Determine the [x, y] coordinate at the center of the cell enclosing the given text.  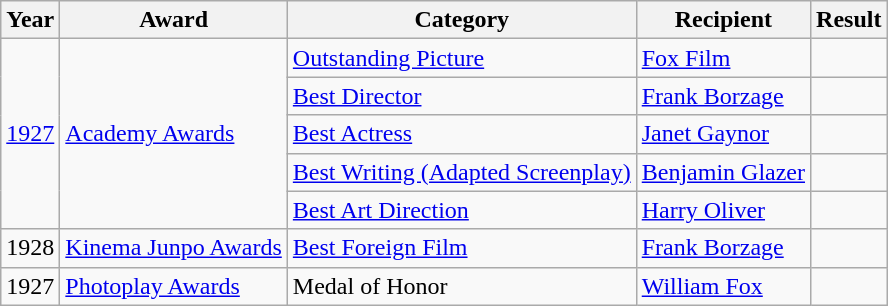
Best Foreign Film [462, 248]
Award [174, 20]
Fox Film [723, 58]
Best Actress [462, 134]
Recipient [723, 20]
Best Art Direction [462, 210]
Academy Awards [174, 134]
Best Director [462, 96]
Kinema Junpo Awards [174, 248]
Benjamin Glazer [723, 172]
Outstanding Picture [462, 58]
Janet Gaynor [723, 134]
Best Writing (Adapted Screenplay) [462, 172]
Medal of Honor [462, 286]
Year [30, 20]
Result [849, 20]
1928 [30, 248]
Category [462, 20]
William Fox [723, 286]
Photoplay Awards [174, 286]
Harry Oliver [723, 210]
